Detect which cell encompasses the target text, then output its [X, Y] center coordinate. 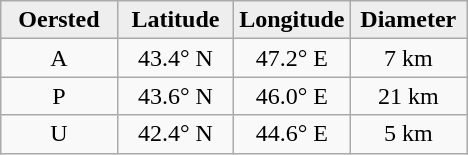
Diameter [408, 20]
P [59, 96]
Oersted [59, 20]
7 km [408, 58]
46.0° E [292, 96]
43.6° N [175, 96]
U [59, 134]
47.2° E [292, 58]
A [59, 58]
5 km [408, 134]
21 km [408, 96]
42.4° N [175, 134]
44.6° E [292, 134]
43.4° N [175, 58]
Latitude [175, 20]
Longitude [292, 20]
